Locate the cell with the specified text and output its [x, y] center coordinate. 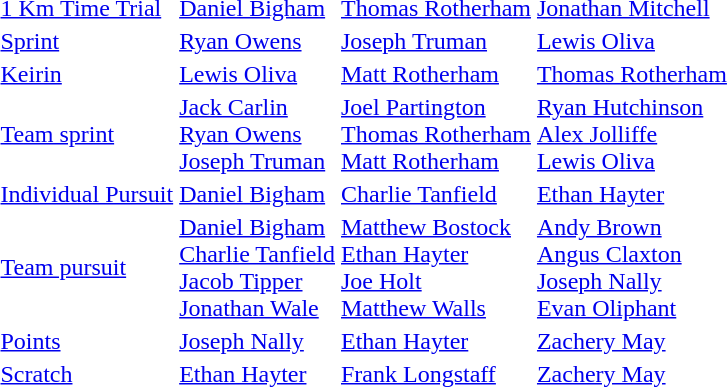
Daniel Bigham Charlie Tanfield Jacob Tipper Jonathan Wale [258, 268]
Lewis Oliva [258, 74]
Ethan Hayter [436, 341]
Daniel Bigham [258, 194]
Joseph Truman [436, 41]
Jack Carlin Ryan Owens Joseph Truman [258, 134]
Joseph Nally [258, 341]
Charlie Tanfield [436, 194]
Matt Rotherham [436, 74]
Matthew Bostock Ethan Hayter Joe HoltMatthew Walls [436, 268]
Joel Partington Thomas Rotherham Matt Rotherham [436, 134]
Ryan Owens [258, 41]
